Capture the cell that displays the provided text and extract its (x, y) central coordinate. 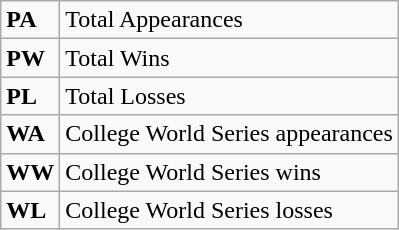
Total Appearances (230, 20)
College World Series appearances (230, 134)
College World Series losses (230, 210)
PA (30, 20)
WA (30, 134)
Total Wins (230, 58)
WL (30, 210)
PW (30, 58)
College World Series wins (230, 172)
WW (30, 172)
PL (30, 96)
Total Losses (230, 96)
